Find where the given text appears and provide that cell's center as (x, y) coordinate. 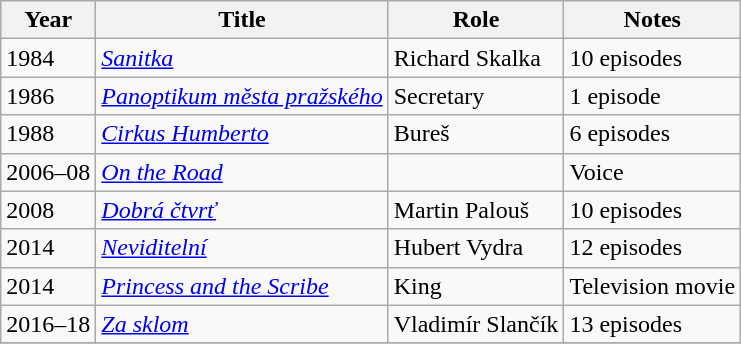
Role (476, 20)
Television movie (652, 286)
King (476, 286)
12 episodes (652, 248)
1 episode (652, 96)
Hubert Vydra (476, 248)
1986 (48, 96)
Dobrá čtvrť (242, 210)
Richard Skalka (476, 58)
Martin Palouš (476, 210)
On the Road (242, 172)
Vladimír Slančík (476, 324)
Sanitka (242, 58)
Cirkus Humberto (242, 134)
Notes (652, 20)
13 episodes (652, 324)
2006–08 (48, 172)
Year (48, 20)
1988 (48, 134)
Voice (652, 172)
6 episodes (652, 134)
Bureš (476, 134)
2008 (48, 210)
2016–18 (48, 324)
Princess and the Scribe (242, 286)
Za sklom (242, 324)
Secretary (476, 96)
Panoptikum města pražského (242, 96)
Title (242, 20)
Neviditelní (242, 248)
1984 (48, 58)
